Detect which cell encompasses the target text, then output its (X, Y) center coordinate. 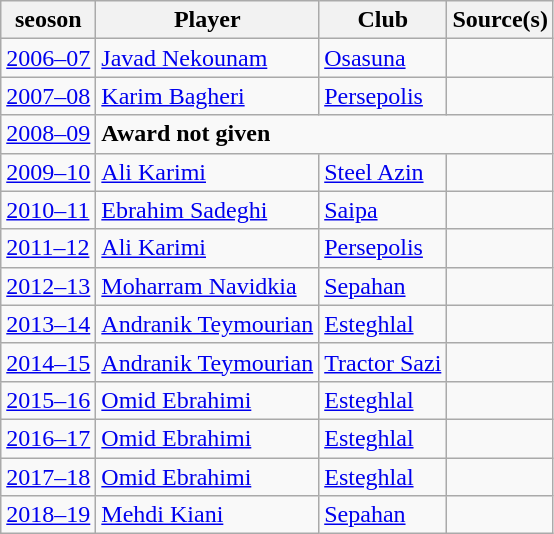
Karim Bagheri (208, 96)
Club (383, 20)
Javad Nekounam (208, 58)
2009–10 (48, 172)
2011–12 (48, 248)
2012–13 (48, 286)
2015–16 (48, 400)
Tractor Sazi (383, 362)
2014–15 (48, 362)
Award not given (325, 134)
2006–07 (48, 58)
2010–11 (48, 210)
Osasuna (383, 58)
Mehdi Kiani (208, 515)
Player (208, 20)
Source(s) (500, 20)
2013–14 (48, 324)
2008–09 (48, 134)
2016–17 (48, 438)
2018–19 (48, 515)
2007–08 (48, 96)
Ebrahim Sadeghi (208, 210)
2017–18 (48, 477)
Moharram Navidkia (208, 286)
Steel Azin (383, 172)
seoson (48, 20)
Saipa (383, 210)
